Search for the cell housing the specified text and yield its [x, y] center coordinate. 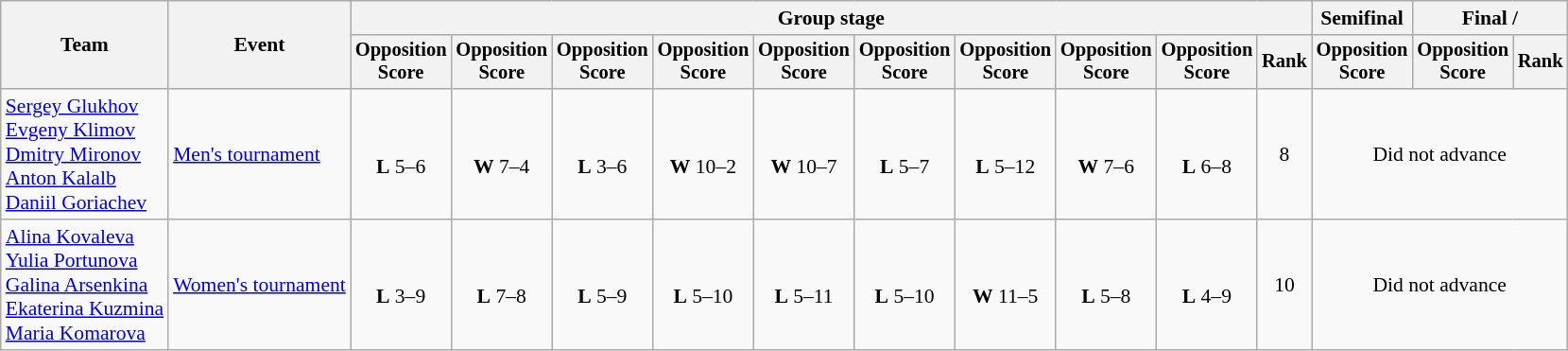
L 3–9 [401, 285]
Sergey GlukhovEvgeny KlimovDmitry MironovAnton KalalbDaniil Goriachev [85, 154]
L 3–6 [603, 154]
Final / [1490, 18]
W 11–5 [1006, 285]
Group stage [832, 18]
10 [1284, 285]
Women's tournament [259, 285]
W 7–6 [1106, 154]
W 7–4 [501, 154]
Team [85, 45]
L 4–9 [1208, 285]
8 [1284, 154]
L 5–6 [401, 154]
W 10–2 [703, 154]
W 10–7 [803, 154]
L 5–11 [803, 285]
L 7–8 [501, 285]
L 5–12 [1006, 154]
Alina KovalevaYulia PortunovaGalina ArsenkinaEkaterina KuzminaMaria Komarova [85, 285]
Men's tournament [259, 154]
Event [259, 45]
L 5–9 [603, 285]
L 6–8 [1208, 154]
L 5–7 [905, 154]
Semifinal [1363, 18]
L 5–8 [1106, 285]
